Identify which cell holds the provided text, then report its [X, Y] central coordinate. 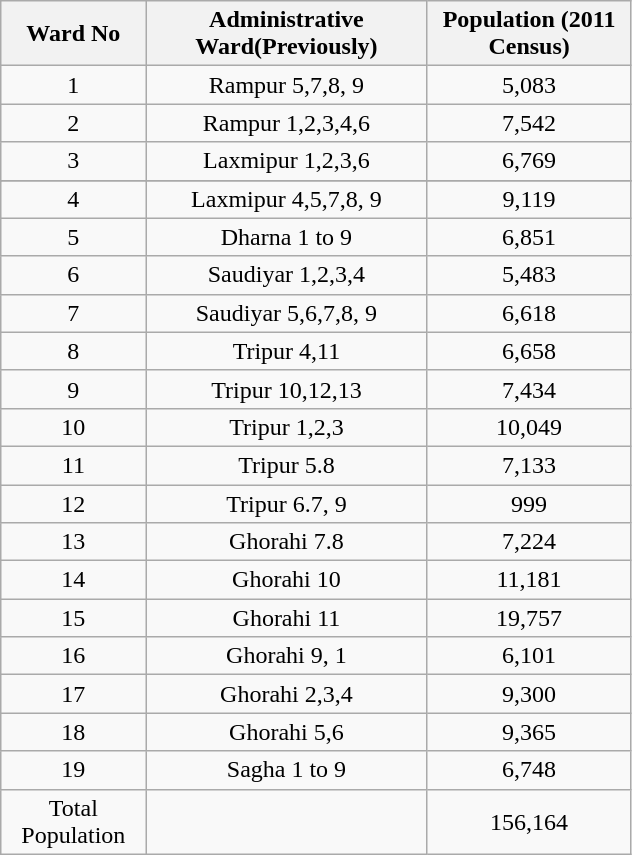
6,618 [529, 313]
9,119 [529, 199]
6 [74, 275]
10,049 [529, 427]
Ghorahi 9, 1 [286, 656]
7,224 [529, 542]
10 [74, 427]
Total Population [74, 822]
Ghorahi 10 [286, 580]
9 [74, 389]
11 [74, 465]
Population (2011 Census) [529, 34]
19 [74, 770]
8 [74, 351]
7,542 [529, 123]
Rampur 1,2,3,4,6 [286, 123]
4 [74, 199]
18 [74, 732]
Sagha 1 to 9 [286, 770]
3 [74, 161]
Ghorahi 2,3,4 [286, 694]
Tripur 4,11 [286, 351]
Tripur 10,12,13 [286, 389]
Tripur 1,2,3 [286, 427]
Administrative Ward(Previously) [286, 34]
9,365 [529, 732]
Ghorahi 11 [286, 618]
Rampur 5,7,8, 9 [286, 85]
6,769 [529, 161]
2 [74, 123]
6,748 [529, 770]
17 [74, 694]
1 [74, 85]
6,851 [529, 237]
Tripur 6.7, 9 [286, 503]
9,300 [529, 694]
Ghorahi 5,6 [286, 732]
15 [74, 618]
7,133 [529, 465]
Laxmipur 1,2,3,6 [286, 161]
999 [529, 503]
Saudiyar 1,2,3,4 [286, 275]
Ward No [74, 34]
6,658 [529, 351]
7,434 [529, 389]
14 [74, 580]
6,101 [529, 656]
19,757 [529, 618]
16 [74, 656]
Ghorahi 7.8 [286, 542]
5,483 [529, 275]
Laxmipur 4,5,7,8, 9 [286, 199]
Tripur 5.8 [286, 465]
5,083 [529, 85]
13 [74, 542]
7 [74, 313]
Saudiyar 5,6,7,8, 9 [286, 313]
5 [74, 237]
11,181 [529, 580]
156,164 [529, 822]
12 [74, 503]
Dharna 1 to 9 [286, 237]
